Return the [x, y] coordinate for the center point of the cell that contains the specified text.  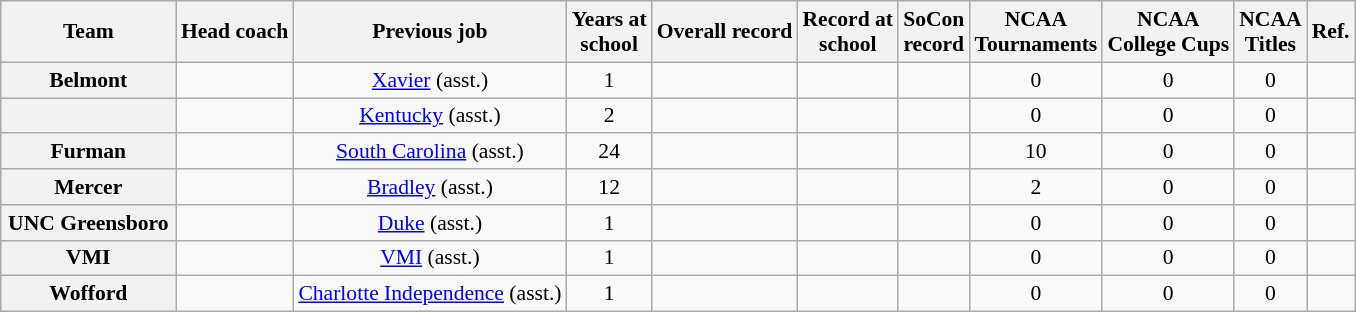
SoConrecord [934, 32]
Previous job [430, 32]
10 [1036, 152]
Record atschool [848, 32]
Duke (asst.) [430, 223]
NCAACollege Cups [1168, 32]
NCAATournaments [1036, 32]
Head coach [234, 32]
Ref. [1331, 32]
Belmont [88, 80]
Furman [88, 152]
South Carolina (asst.) [430, 152]
Years atschool [610, 32]
24 [610, 152]
Overall record [725, 32]
Xavier (asst.) [430, 80]
Bradley (asst.) [430, 187]
Mercer [88, 187]
Charlotte Independence (asst.) [430, 294]
NCAATitles [1270, 32]
VMI (asst.) [430, 258]
Wofford [88, 294]
Kentucky (asst.) [430, 116]
VMI [88, 258]
UNC Greensboro [88, 223]
12 [610, 187]
Team [88, 32]
